Output the (X, Y) coordinate of the center of the cell containing the given text.  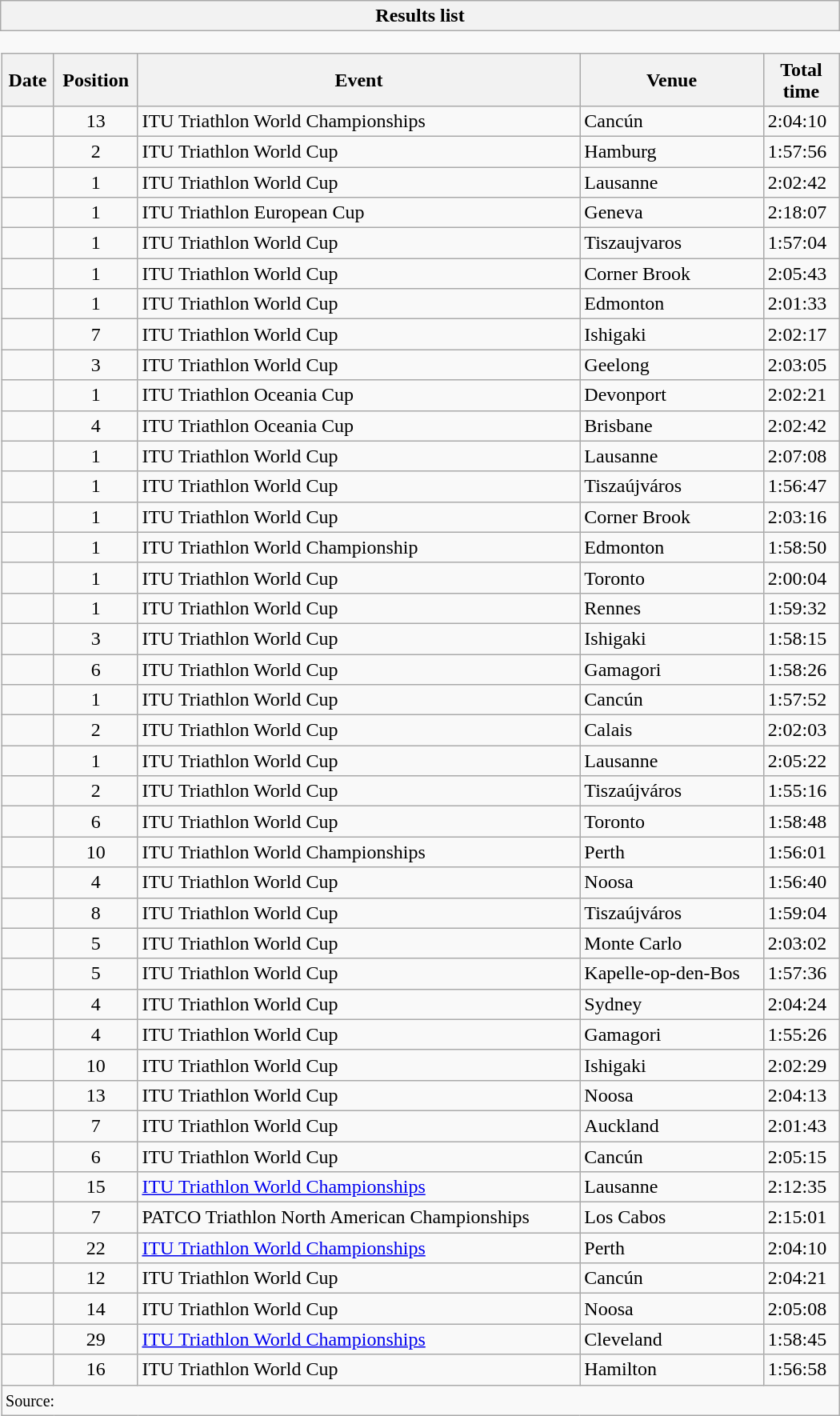
1:58:26 (801, 670)
15 (96, 1187)
2:05:08 (801, 1309)
1:59:32 (801, 608)
Auckland (672, 1126)
Monte Carlo (672, 943)
2:02:29 (801, 1065)
22 (96, 1248)
1:56:47 (801, 486)
1:57:52 (801, 700)
2:04:13 (801, 1095)
Hamilton (672, 1370)
2:07:08 (801, 456)
Event (358, 80)
2:02:03 (801, 730)
8 (96, 913)
Geelong (672, 365)
Kapelle-op-den-Bos (672, 974)
2:00:04 (801, 578)
2:01:33 (801, 304)
1:58:48 (801, 822)
1:56:40 (801, 882)
Calais (672, 730)
2:05:15 (801, 1156)
1:56:01 (801, 852)
PATCO Triathlon North American Championships (358, 1218)
Tiszaujvaros (672, 243)
Rennes (672, 608)
Sydney (672, 1004)
2:04:24 (801, 1004)
2:03:02 (801, 943)
1:55:16 (801, 791)
ITU Triathlon European Cup (358, 213)
2:03:16 (801, 517)
12 (96, 1278)
Cleveland (672, 1339)
Venue (672, 80)
2:01:43 (801, 1126)
Hamburg (672, 151)
Devonport (672, 395)
2:12:35 (801, 1187)
1:58:50 (801, 547)
Results list (420, 16)
14 (96, 1309)
2:05:43 (801, 274)
2:02:21 (801, 395)
16 (96, 1370)
Source: (421, 1400)
ITU Triathlon World Championship (358, 547)
2:03:05 (801, 365)
Los Cabos (672, 1218)
1:58:45 (801, 1339)
2:15:01 (801, 1218)
2:02:17 (801, 334)
1:59:04 (801, 913)
2:05:22 (801, 761)
Date (28, 80)
1:55:26 (801, 1034)
1:57:56 (801, 151)
1:57:04 (801, 243)
Position (96, 80)
2:18:07 (801, 213)
1:57:36 (801, 974)
2:04:21 (801, 1278)
Brisbane (672, 426)
Geneva (672, 213)
1:58:15 (801, 638)
29 (96, 1339)
1:56:58 (801, 1370)
Totaltime (801, 80)
